Detect which cell encompasses the target text, then output its [x, y] center coordinate. 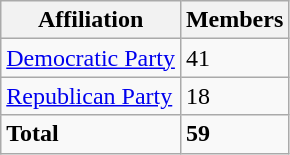
Total [91, 134]
18 [234, 96]
Republican Party [91, 96]
Affiliation [91, 20]
59 [234, 134]
Democratic Party [91, 58]
Members [234, 20]
41 [234, 58]
